Identify which cell holds the provided text, then report its [x, y] central coordinate. 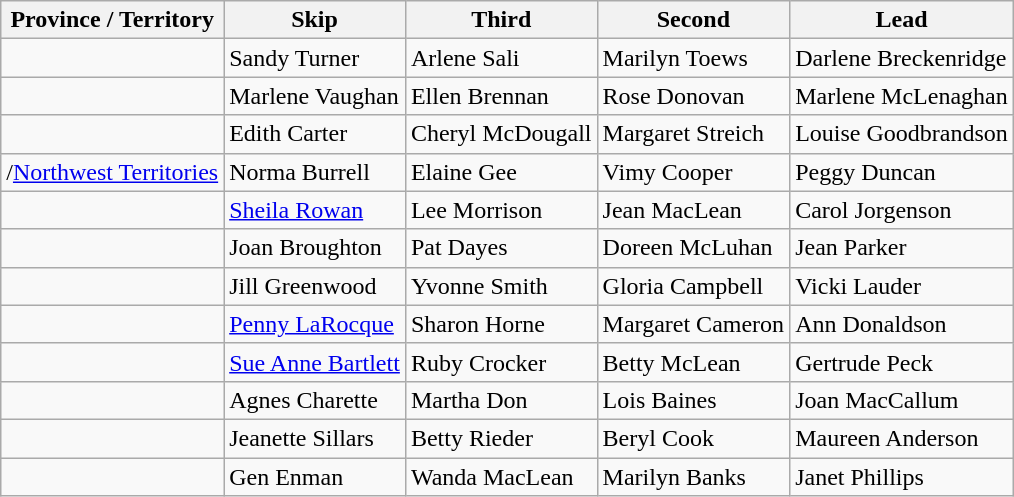
Gen Enman [315, 477]
Lead [902, 20]
Ellen Brennan [501, 96]
Wanda MacLean [501, 477]
Rose Donovan [694, 96]
Edith Carter [315, 134]
Arlene Sali [501, 58]
/Northwest Territories [112, 172]
Province / Territory [112, 20]
Gloria Campbell [694, 286]
Margaret Cameron [694, 324]
Peggy Duncan [902, 172]
Norma Burrell [315, 172]
Janet Phillips [902, 477]
Second [694, 20]
Lois Baines [694, 400]
Jill Greenwood [315, 286]
Vicki Lauder [902, 286]
Maureen Anderson [902, 438]
Carol Jorgenson [902, 210]
Vimy Cooper [694, 172]
Joan MacCallum [902, 400]
Jean Parker [902, 248]
Betty Rieder [501, 438]
Lee Morrison [501, 210]
Yvonne Smith [501, 286]
Elaine Gee [501, 172]
Jeanette Sillars [315, 438]
Marilyn Toews [694, 58]
Pat Dayes [501, 248]
Sheila Rowan [315, 210]
Ruby Crocker [501, 362]
Martha Don [501, 400]
Sandy Turner [315, 58]
Darlene Breckenridge [902, 58]
Third [501, 20]
Gertrude Peck [902, 362]
Sharon Horne [501, 324]
Marilyn Banks [694, 477]
Sue Anne Bartlett [315, 362]
Skip [315, 20]
Marlene Vaughan [315, 96]
Joan Broughton [315, 248]
Cheryl McDougall [501, 134]
Ann Donaldson [902, 324]
Marlene McLenaghan [902, 96]
Doreen McLuhan [694, 248]
Louise Goodbrandson [902, 134]
Margaret Streich [694, 134]
Agnes Charette [315, 400]
Betty McLean [694, 362]
Jean MacLean [694, 210]
Beryl Cook [694, 438]
Penny LaRocque [315, 324]
